For the text-containing cell, return its midpoint in [X, Y] coordinate format. 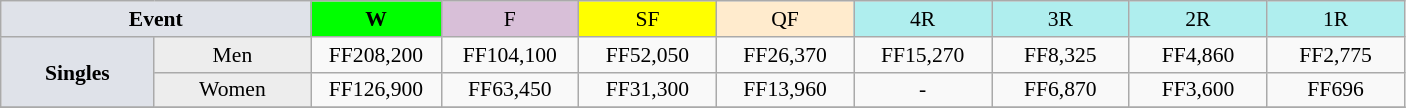
FF126,900 [376, 90]
F [510, 19]
FF696 [1336, 90]
4R [923, 19]
FF63,450 [510, 90]
Women [232, 90]
2R [1198, 19]
Singles [78, 72]
QF [785, 19]
FF31,300 [648, 90]
W [376, 19]
FF26,370 [785, 55]
FF13,960 [785, 90]
Men [232, 55]
FF104,100 [510, 55]
Event [156, 19]
3R [1061, 19]
FF3,600 [1198, 90]
FF208,200 [376, 55]
FF2,775 [1336, 55]
FF52,050 [648, 55]
FF6,870 [1061, 90]
SF [648, 19]
- [923, 90]
FF4,860 [1198, 55]
FF15,270 [923, 55]
1R [1336, 19]
FF8,325 [1061, 55]
